Provide the (x, y) coordinate of the cell's center where the given text is located.  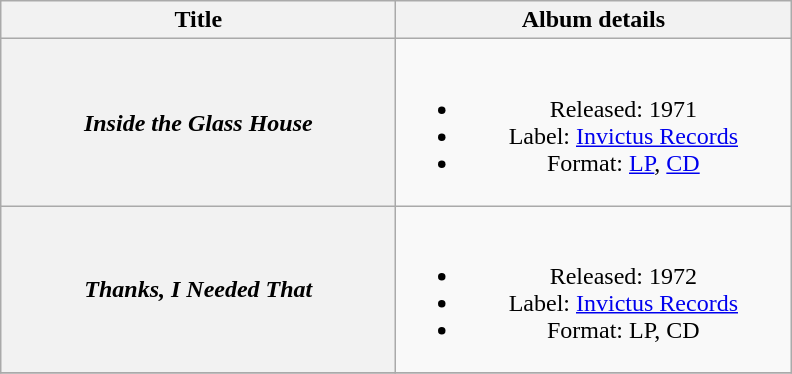
Album details (594, 20)
Thanks, I Needed That (198, 290)
Released: 1972Label: Invictus RecordsFormat: LP, CD (594, 290)
Released: 1971Label: Invictus RecordsFormat: LP, CD (594, 122)
Title (198, 20)
Inside the Glass House (198, 122)
